Find where the given text appears and provide that cell's center as [x, y] coordinate. 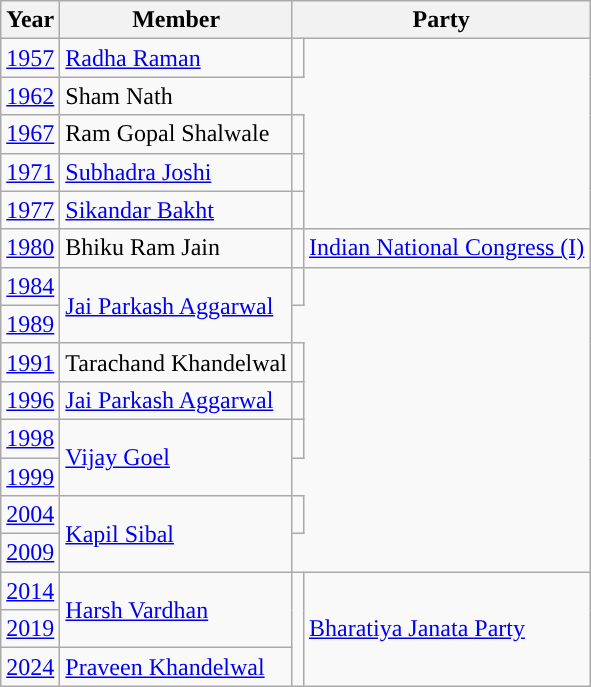
2024 [30, 667]
Party [440, 20]
1998 [30, 438]
1989 [30, 324]
Bhiku Ram Jain [176, 248]
Indian National Congress (I) [446, 248]
1996 [30, 400]
Harsh Vardhan [176, 610]
1977 [30, 210]
1957 [30, 58]
1967 [30, 134]
Kapil Sibal [176, 534]
1980 [30, 248]
Praveen Khandelwal [176, 667]
1999 [30, 477]
Vijay Goel [176, 457]
2004 [30, 515]
Year [30, 20]
2009 [30, 553]
2019 [30, 629]
1971 [30, 172]
1984 [30, 286]
1991 [30, 362]
2014 [30, 591]
Sikandar Bakht [176, 210]
Ram Gopal Shalwale [176, 134]
Tarachand Khandelwal [176, 362]
1962 [30, 96]
Member [176, 20]
Radha Raman [176, 58]
Subhadra Joshi [176, 172]
Sham Nath [176, 96]
Bharatiya Janata Party [446, 629]
